From the cell containing the given text, extract its center point as (x, y) coordinate. 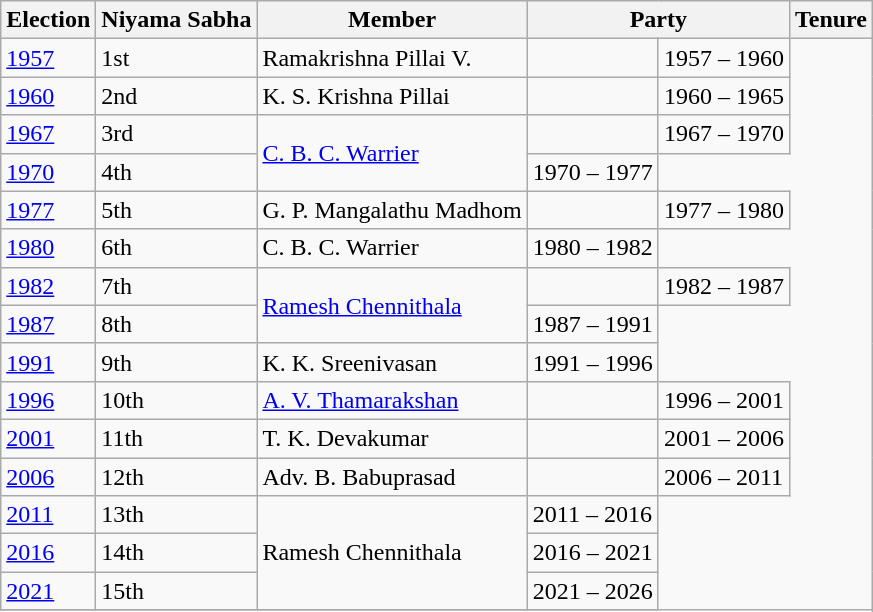
1977 – 1980 (724, 210)
K. S. Krishna Pillai (392, 96)
1967 (48, 134)
1991 – 1996 (592, 362)
10th (176, 400)
13th (176, 515)
2021 – 2026 (592, 591)
T. K. Devakumar (392, 438)
3rd (176, 134)
14th (176, 553)
12th (176, 477)
Election (48, 20)
2011 (48, 515)
1960 – 1965 (724, 96)
2011 – 2016 (592, 515)
1982 (48, 286)
1987 – 1991 (592, 324)
2016 – 2021 (592, 553)
1957 – 1960 (724, 58)
2001 – 2006 (724, 438)
1967 – 1970 (724, 134)
G. P. Mangalathu Madhom (392, 210)
2001 (48, 438)
Member (392, 20)
1980 – 1982 (592, 248)
1960 (48, 96)
2021 (48, 591)
7th (176, 286)
1991 (48, 362)
4th (176, 172)
Party (658, 20)
1970 – 1977 (592, 172)
8th (176, 324)
2006 (48, 477)
2006 – 2011 (724, 477)
1982 – 1987 (724, 286)
Tenure (830, 20)
K. K. Sreenivasan (392, 362)
A. V. Thamarakshan (392, 400)
2nd (176, 96)
1987 (48, 324)
1970 (48, 172)
1977 (48, 210)
Niyama Sabha (176, 20)
9th (176, 362)
1957 (48, 58)
5th (176, 210)
1st (176, 58)
1980 (48, 248)
1996 (48, 400)
11th (176, 438)
2016 (48, 553)
6th (176, 248)
Adv. B. Babuprasad (392, 477)
Ramakrishna Pillai V. (392, 58)
1996 – 2001 (724, 400)
15th (176, 591)
